Output the (X, Y) coordinate of the center of the cell containing the given text.  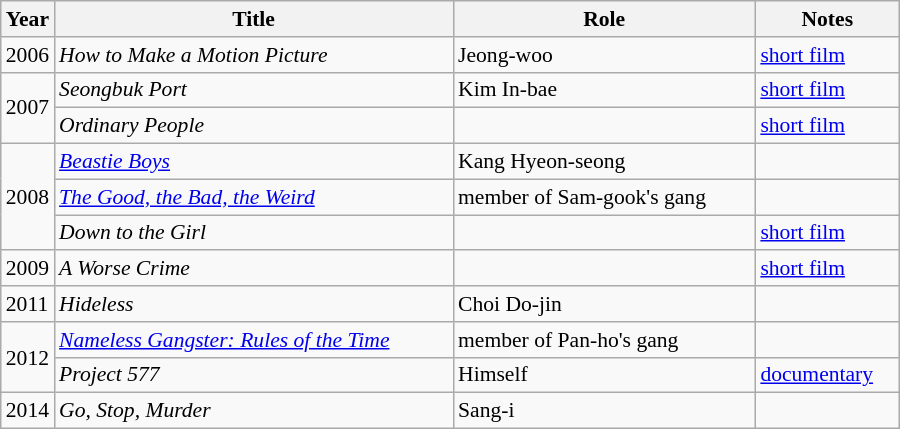
2008 (28, 198)
2012 (28, 358)
Hideless (254, 304)
Nameless Gangster: Rules of the Time (254, 340)
Himself (604, 375)
Kim In-bae (604, 90)
documentary (827, 375)
A Worse Crime (254, 269)
member of Pan-ho's gang (604, 340)
2014 (28, 411)
Ordinary People (254, 126)
Choi Do-jin (604, 304)
Go, Stop, Murder (254, 411)
2009 (28, 269)
Beastie Boys (254, 162)
Kang Hyeon-seong (604, 162)
2007 (28, 108)
Jeong-woo (604, 55)
Seongbuk Port (254, 90)
member of Sam-gook's gang (604, 197)
Down to the Girl (254, 233)
2011 (28, 304)
Title (254, 19)
How to Make a Motion Picture (254, 55)
Year (28, 19)
Sang-i (604, 411)
2006 (28, 55)
Project 577 (254, 375)
Role (604, 19)
Notes (827, 19)
The Good, the Bad, the Weird (254, 197)
